Capture the cell that displays the provided text and extract its (x, y) central coordinate. 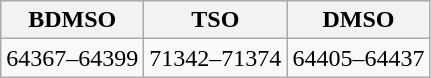
71342–71374 (216, 58)
DMSO (358, 20)
TSO (216, 20)
64405–64437 (358, 58)
BDMSO (72, 20)
64367–64399 (72, 58)
